Extract the (x, y) coordinate from the center of the cell holding the provided text.  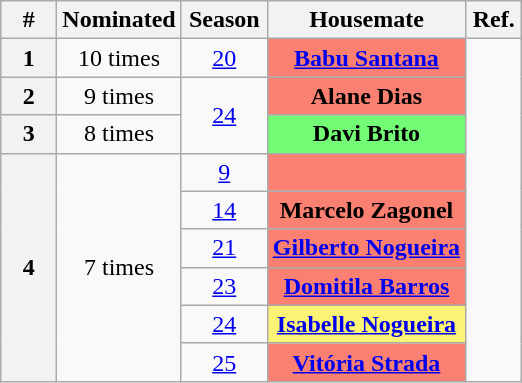
8 times (119, 134)
20 (224, 58)
3 (29, 134)
9 times (119, 96)
Vitória Strada (366, 362)
7 times (119, 267)
Gilberto Nogueira (366, 248)
Season (224, 20)
Davi Brito (366, 134)
Housemate (366, 20)
Nominated (119, 20)
21 (224, 248)
# (29, 20)
4 (29, 267)
Babu Santana (366, 58)
Marcelo Zagonel (366, 210)
Domitila Barros (366, 286)
Ref. (494, 20)
Alane Dias (366, 96)
Isabelle Nogueira (366, 324)
2 (29, 96)
25 (224, 362)
1 (29, 58)
23 (224, 286)
14 (224, 210)
9 (224, 172)
10 times (119, 58)
